Scan for the cell matching the given text and deliver its (x, y) coordinate at center. 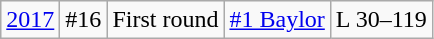
L 30–119 (381, 20)
#16 (84, 20)
2017 (30, 20)
#1 Baylor (277, 20)
First round (166, 20)
